Return the [x, y] coordinate for the center point of the cell that contains the specified text.  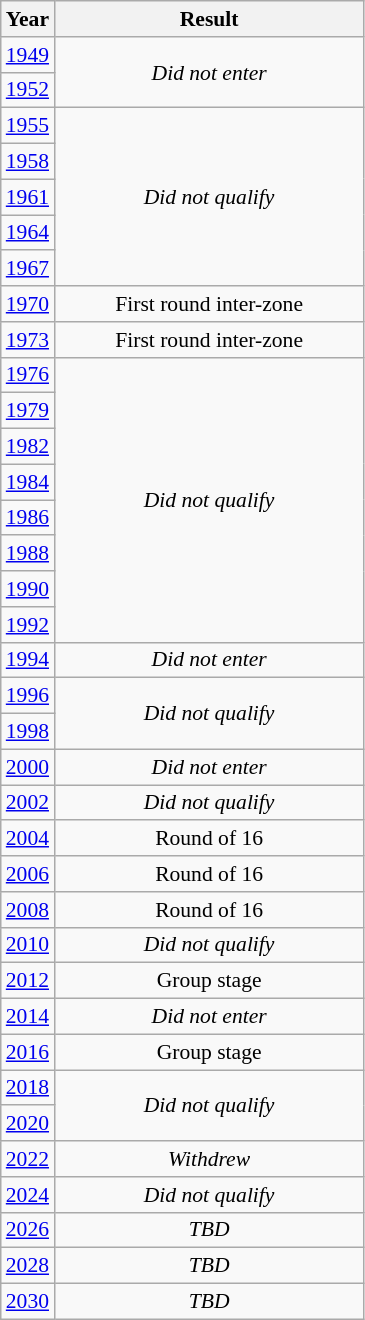
1990 [28, 589]
1961 [28, 197]
1986 [28, 518]
1973 [28, 340]
2006 [28, 874]
Withdrew [209, 1159]
1952 [28, 90]
2012 [28, 981]
2002 [28, 803]
1958 [28, 162]
1967 [28, 269]
2026 [28, 1230]
1964 [28, 233]
1970 [28, 304]
1982 [28, 447]
2016 [28, 1052]
2030 [28, 1302]
1992 [28, 625]
2008 [28, 910]
2004 [28, 839]
1949 [28, 55]
2020 [28, 1124]
1984 [28, 482]
2022 [28, 1159]
1976 [28, 375]
1996 [28, 696]
1988 [28, 554]
2014 [28, 1017]
Result [209, 19]
1979 [28, 411]
2018 [28, 1088]
2010 [28, 945]
2028 [28, 1266]
2024 [28, 1195]
1955 [28, 126]
2000 [28, 767]
1998 [28, 732]
1994 [28, 660]
Year [28, 19]
